Provide the (X, Y) coordinate of the cell's center where the given text is located.  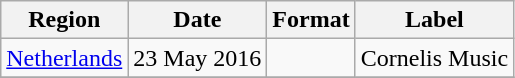
Date (198, 20)
Format (311, 20)
Region (64, 20)
Label (434, 20)
Cornelis Music (434, 58)
Netherlands (64, 58)
23 May 2016 (198, 58)
